Extract the (X, Y) coordinate from the center of the cell holding the provided text.  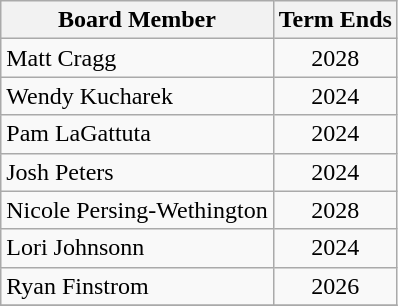
Ryan Finstrom (137, 286)
Nicole Persing-Wethington (137, 210)
Lori Johnsonn (137, 248)
Matt Cragg (137, 58)
Pam LaGattuta (137, 134)
2026 (335, 286)
Josh Peters (137, 172)
Wendy Kucharek (137, 96)
Term Ends (335, 20)
Board Member (137, 20)
